Determine the [X, Y] coordinate at the center of the cell enclosing the given text.  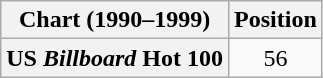
56 [276, 58]
Chart (1990–1999) [115, 20]
US Billboard Hot 100 [115, 58]
Position [276, 20]
